For the text-containing cell, return its midpoint in [X, Y] coordinate format. 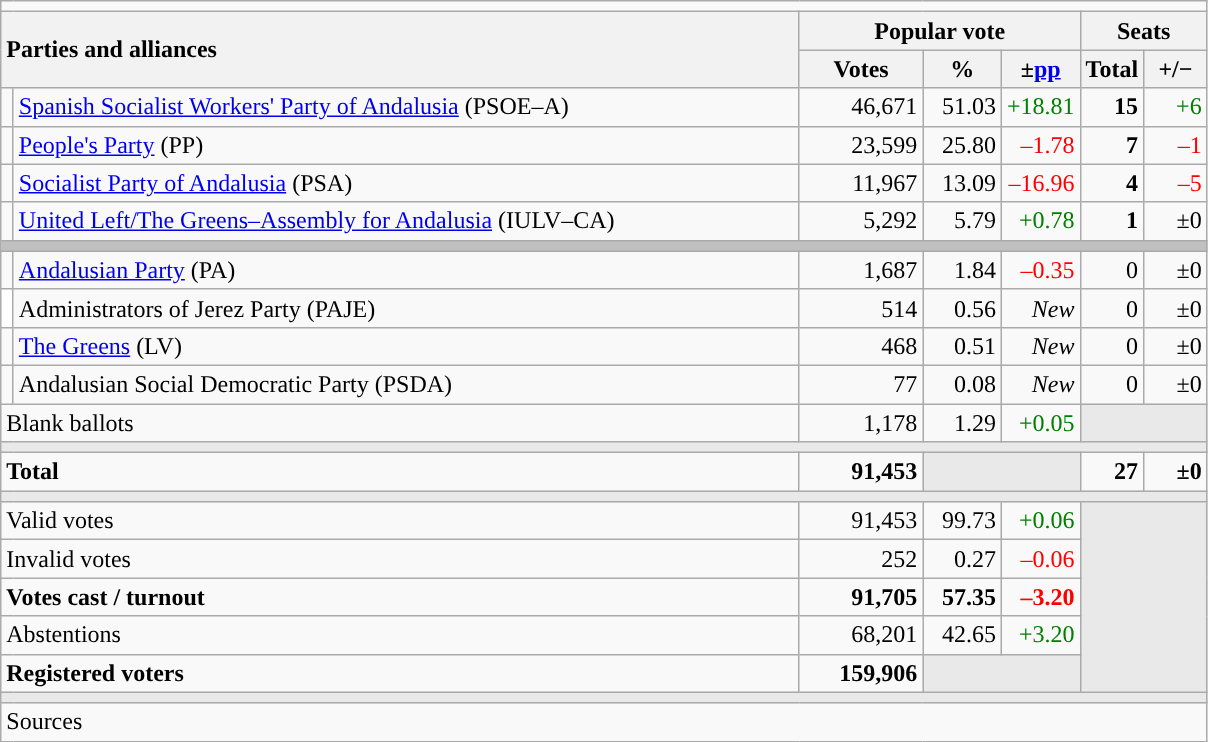
0.56 [962, 308]
Andalusian Party (PA) [406, 270]
±pp [1040, 69]
+0.05 [1040, 423]
514 [861, 308]
–1 [1176, 145]
0.08 [962, 384]
United Left/The Greens–Assembly for Andalusia (IULV–CA) [406, 221]
Votes cast / turnout [400, 597]
Spanish Socialist Workers' Party of Andalusia (PSOE–A) [406, 107]
42.65 [962, 635]
Sources [604, 722]
23,599 [861, 145]
1,687 [861, 270]
1.84 [962, 270]
+/− [1176, 69]
People's Party (PP) [406, 145]
5.79 [962, 221]
–0.06 [1040, 559]
7 [1112, 145]
Seats [1144, 31]
99.73 [962, 521]
0.51 [962, 346]
+18.81 [1040, 107]
Blank ballots [400, 423]
25.80 [962, 145]
1 [1112, 221]
57.35 [962, 597]
5,292 [861, 221]
46,671 [861, 107]
+0.06 [1040, 521]
68,201 [861, 635]
Parties and alliances [400, 50]
252 [861, 559]
+6 [1176, 107]
159,906 [861, 673]
13.09 [962, 183]
+3.20 [1040, 635]
Invalid votes [400, 559]
27 [1112, 472]
1,178 [861, 423]
–5 [1176, 183]
51.03 [962, 107]
Abstentions [400, 635]
1.29 [962, 423]
The Greens (LV) [406, 346]
Socialist Party of Andalusia (PSA) [406, 183]
91,705 [861, 597]
Andalusian Social Democratic Party (PSDA) [406, 384]
0.27 [962, 559]
Votes [861, 69]
4 [1112, 183]
15 [1112, 107]
11,967 [861, 183]
–0.35 [1040, 270]
–1.78 [1040, 145]
Popular vote [940, 31]
Registered voters [400, 673]
77 [861, 384]
Administrators of Jerez Party (PAJE) [406, 308]
–16.96 [1040, 183]
% [962, 69]
–3.20 [1040, 597]
Valid votes [400, 521]
468 [861, 346]
+0.78 [1040, 221]
